Return the (X, Y) coordinate for the center point of the cell that contains the specified text.  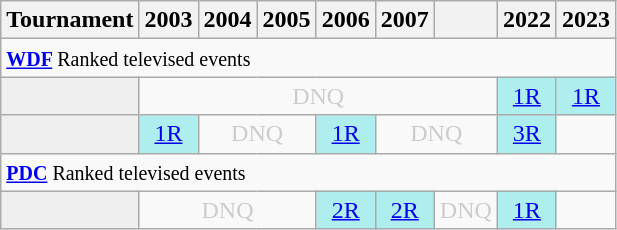
2006 (346, 20)
PDC Ranked televised events (308, 172)
2023 (586, 20)
Tournament (70, 20)
2004 (228, 20)
2007 (404, 20)
2003 (168, 20)
2022 (526, 20)
2005 (286, 20)
WDF Ranked televised events (308, 58)
3R (526, 134)
